Determine the [x, y] coordinate at the center of the cell enclosing the given text.  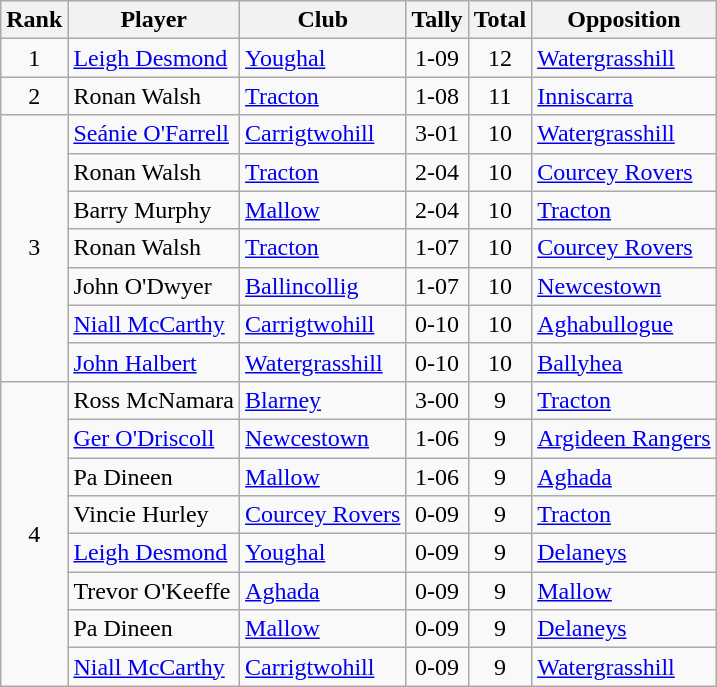
Inniscarra [624, 96]
2 [34, 96]
Ballincollig [323, 286]
Vincie Hurley [154, 515]
Opposition [624, 20]
11 [500, 96]
Barry Murphy [154, 210]
Rank [34, 20]
3-00 [437, 400]
Seánie O'Farrell [154, 134]
1-08 [437, 96]
4 [34, 533]
Total [500, 20]
3 [34, 248]
John Halbert [154, 362]
Club [323, 20]
John O'Dwyer [154, 286]
Player [154, 20]
Tally [437, 20]
Ross McNamara [154, 400]
Argideen Rangers [624, 438]
1-09 [437, 58]
Blarney [323, 400]
Trevor O'Keeffe [154, 591]
12 [500, 58]
Ballyhea [624, 362]
1 [34, 58]
Ger O'Driscoll [154, 438]
3-01 [437, 134]
Aghabullogue [624, 324]
